Search for the cell housing the specified text and yield its [X, Y] center coordinate. 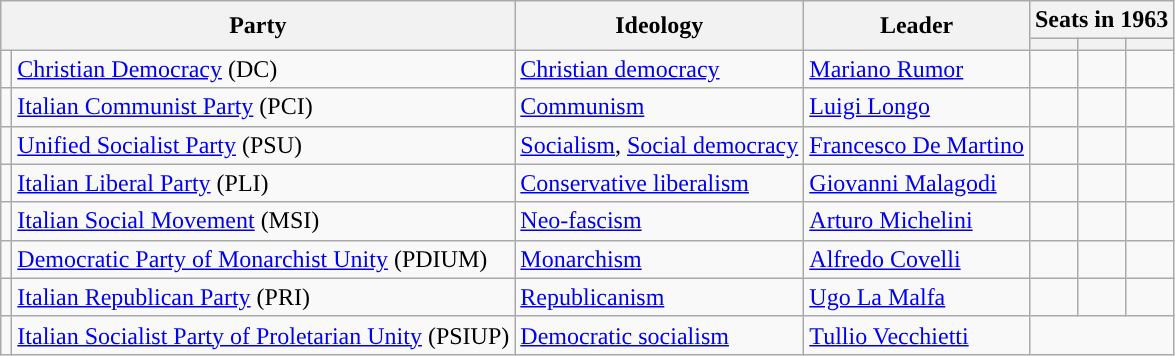
Italian Socialist Party of Proletarian Unity (PSIUP) [264, 335]
Democratic socialism [660, 335]
Party [258, 26]
Arturo Michelini [917, 221]
Alfredo Covelli [917, 259]
Communism [660, 107]
Christian democracy [660, 69]
Monarchism [660, 259]
Unified Socialist Party (PSU) [264, 145]
Conservative liberalism [660, 183]
Italian Communist Party (PCI) [264, 107]
Tullio Vecchietti [917, 335]
Italian Republican Party (PRI) [264, 297]
Italian Social Movement (MSI) [264, 221]
Mariano Rumor [917, 69]
Francesco De Martino [917, 145]
Luigi Longo [917, 107]
Christian Democracy (DC) [264, 69]
Neo-fascism [660, 221]
Socialism, Social democracy [660, 145]
Giovanni Malagodi [917, 183]
Italian Liberal Party (PLI) [264, 183]
Ugo La Malfa [917, 297]
Democratic Party of Monarchist Unity (PDIUM) [264, 259]
Leader [917, 26]
Republicanism [660, 297]
Seats in 1963 [1101, 20]
Ideology [660, 26]
